Output the (x, y) coordinate of the center of the cell containing the given text.  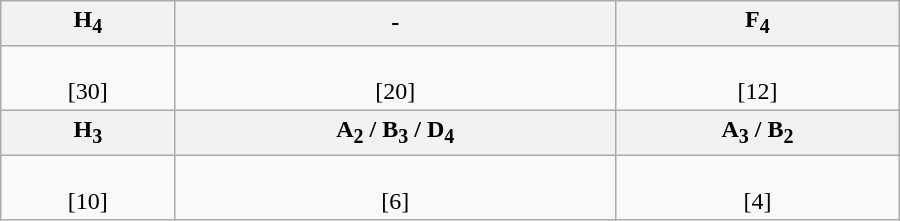
[30] (88, 78)
[12] (758, 78)
H3 (88, 132)
- (396, 23)
A3 / B2 (758, 132)
F4 (758, 23)
[20] (396, 78)
[6] (396, 186)
H4 (88, 23)
A2 / B3 / D4 (396, 132)
[10] (88, 186)
[4] (758, 186)
